Provide the (x, y) coordinate of the cell's center where the given text is located.  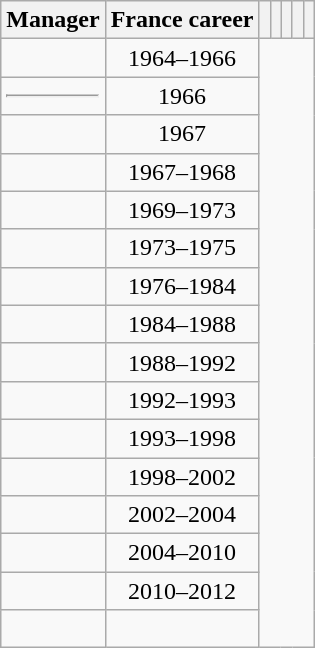
France career (182, 20)
1976–1984 (182, 286)
1984–1988 (182, 324)
1992–1993 (182, 400)
1998–2002 (182, 477)
1988–1992 (182, 362)
1993–1998 (182, 438)
1973–1975 (182, 248)
1967–1968 (182, 172)
2004–2010 (182, 553)
2002–2004 (182, 515)
1969–1973 (182, 210)
1967 (182, 134)
1964–1966 (182, 58)
1966 (182, 96)
2010–2012 (182, 591)
Manager (53, 20)
